For the text-containing cell, return its midpoint in (X, Y) coordinate format. 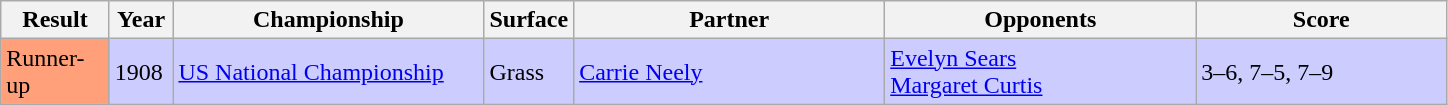
Year (141, 20)
Carrie Neely (730, 72)
Runner-up (56, 72)
Partner (730, 20)
Opponents (1040, 20)
Championship (328, 20)
Grass (529, 72)
1908 (141, 72)
Evelyn Sears Margaret Curtis (1040, 72)
US National Championship (328, 72)
Score (1322, 20)
Result (56, 20)
3–6, 7–5, 7–9 (1322, 72)
Surface (529, 20)
